Capture the cell that displays the provided text and extract its (X, Y) central coordinate. 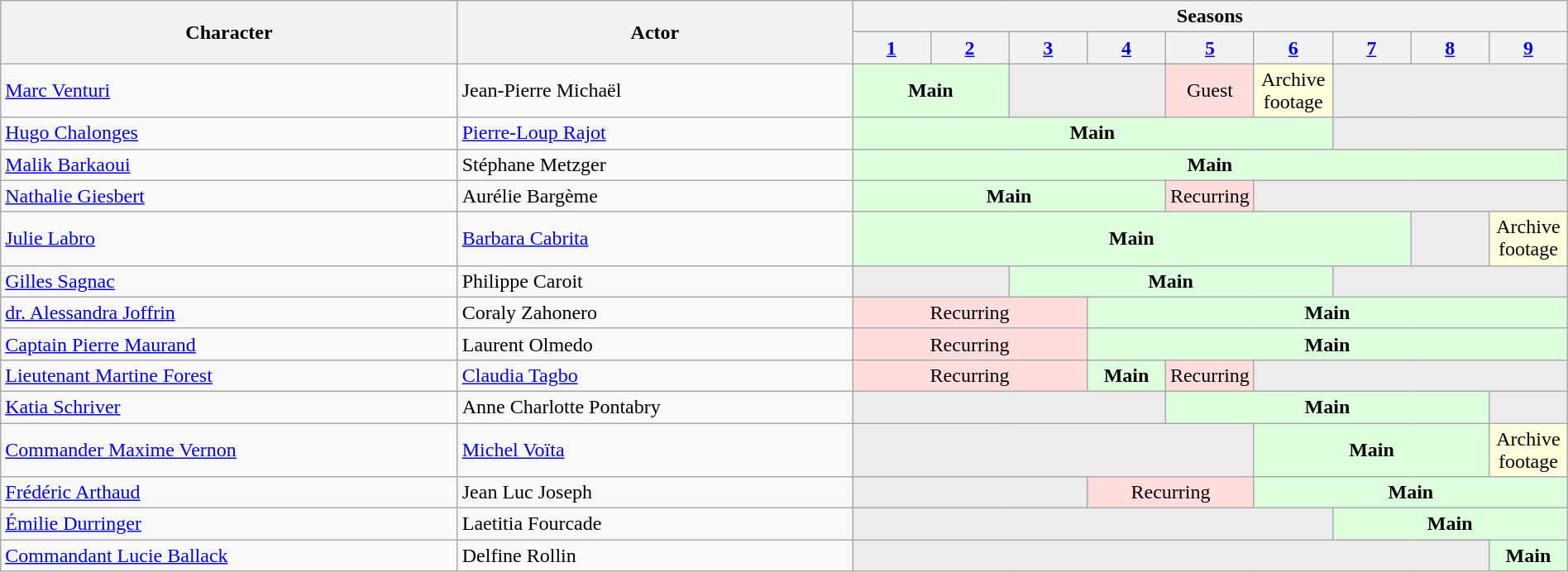
Gilles Sagnac (229, 281)
Nathalie Giesbert (229, 196)
Claudia Tagbo (655, 375)
8 (1451, 48)
9 (1528, 48)
Seasons (1211, 17)
7 (1371, 48)
Pierre-Loup Rajot (655, 133)
Katia Schriver (229, 407)
Jean Luc Joseph (655, 493)
5 (1209, 48)
Character (229, 32)
Stéphane Metzger (655, 164)
Hugo Chalonges (229, 133)
Julie Labro (229, 238)
Commandant Lucie Ballack (229, 555)
Michel Voïta (655, 450)
Émilie Durringer (229, 524)
Coraly Zahonero (655, 312)
4 (1126, 48)
Captain Pierre Maurand (229, 344)
Frédéric Arthaud (229, 493)
Jean-Pierre Michaël (655, 91)
Aurélie Bargème (655, 196)
Anne Charlotte Pontabry (655, 407)
Malik Barkaoui (229, 164)
Laurent Olmedo (655, 344)
dr. Alessandra Joffrin (229, 312)
Laetitia Fourcade (655, 524)
Actor (655, 32)
Barbara Cabrita (655, 238)
Philippe Caroit (655, 281)
6 (1293, 48)
Lieutenant Martine Forest (229, 375)
Guest (1209, 91)
Marc Venturi (229, 91)
Commander Maxime Vernon (229, 450)
Delfine Rollin (655, 555)
2 (969, 48)
1 (892, 48)
3 (1049, 48)
